Locate the cell with the specified text and output its (X, Y) center coordinate. 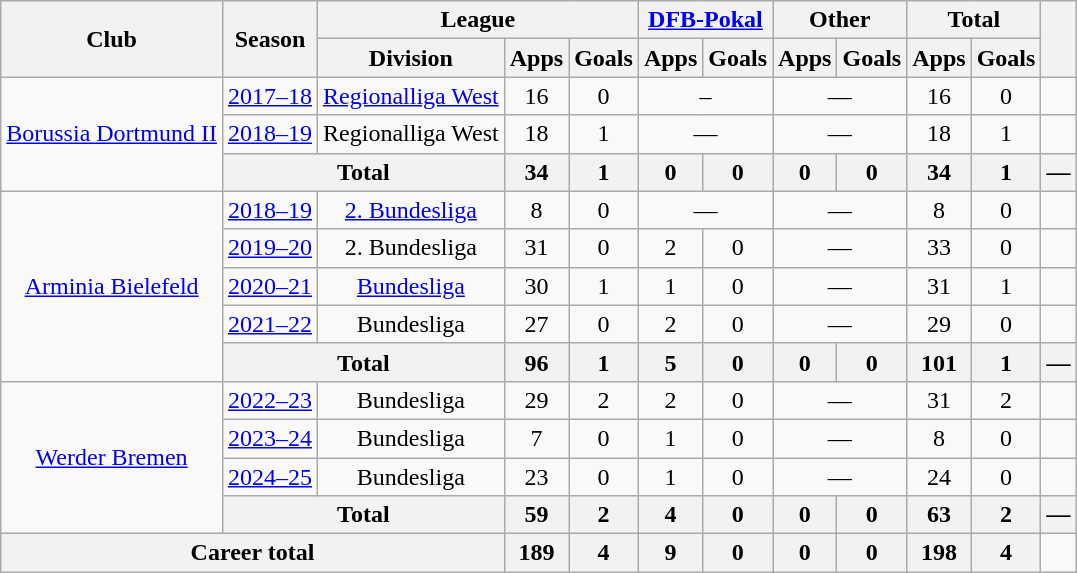
101 (939, 362)
96 (536, 362)
9 (670, 553)
Division (412, 58)
63 (939, 515)
Arminia Bielefeld (112, 286)
24 (939, 477)
Career total (252, 553)
2022–23 (270, 400)
27 (536, 324)
Club (112, 39)
23 (536, 477)
2017–18 (270, 96)
59 (536, 515)
Other (840, 20)
30 (536, 286)
DFB-Pokal (705, 20)
Werder Bremen (112, 457)
5 (670, 362)
2021–22 (270, 324)
33 (939, 248)
189 (536, 553)
– (705, 96)
Borussia Dortmund II (112, 134)
2024–25 (270, 477)
2019–20 (270, 248)
2023–24 (270, 438)
2020–21 (270, 286)
7 (536, 438)
Season (270, 39)
League (478, 20)
198 (939, 553)
